Determine the [X, Y] coordinate at the center of the cell enclosing the given text.  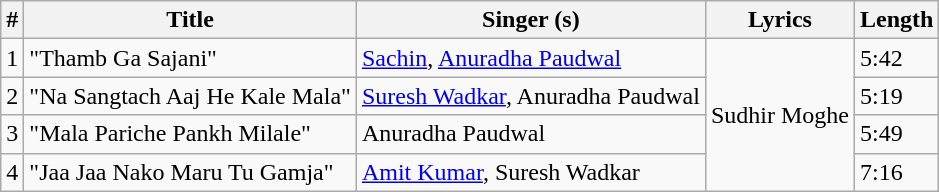
Suresh Wadkar, Anuradha Paudwal [530, 96]
Length [896, 20]
Title [190, 20]
Singer (s) [530, 20]
1 [12, 58]
5:42 [896, 58]
Sudhir Moghe [780, 115]
"Mala Pariche Pankh Milale" [190, 134]
4 [12, 172]
5:19 [896, 96]
"Thamb Ga Sajani" [190, 58]
"Na Sangtach Aaj He Kale Mala" [190, 96]
7:16 [896, 172]
# [12, 20]
Anuradha Paudwal [530, 134]
2 [12, 96]
3 [12, 134]
Amit Kumar, Suresh Wadkar [530, 172]
Lyrics [780, 20]
"Jaa Jaa Nako Maru Tu Gamja" [190, 172]
Sachin, Anuradha Paudwal [530, 58]
5:49 [896, 134]
